Extract the [x, y] coordinate from the center of the cell holding the provided text.  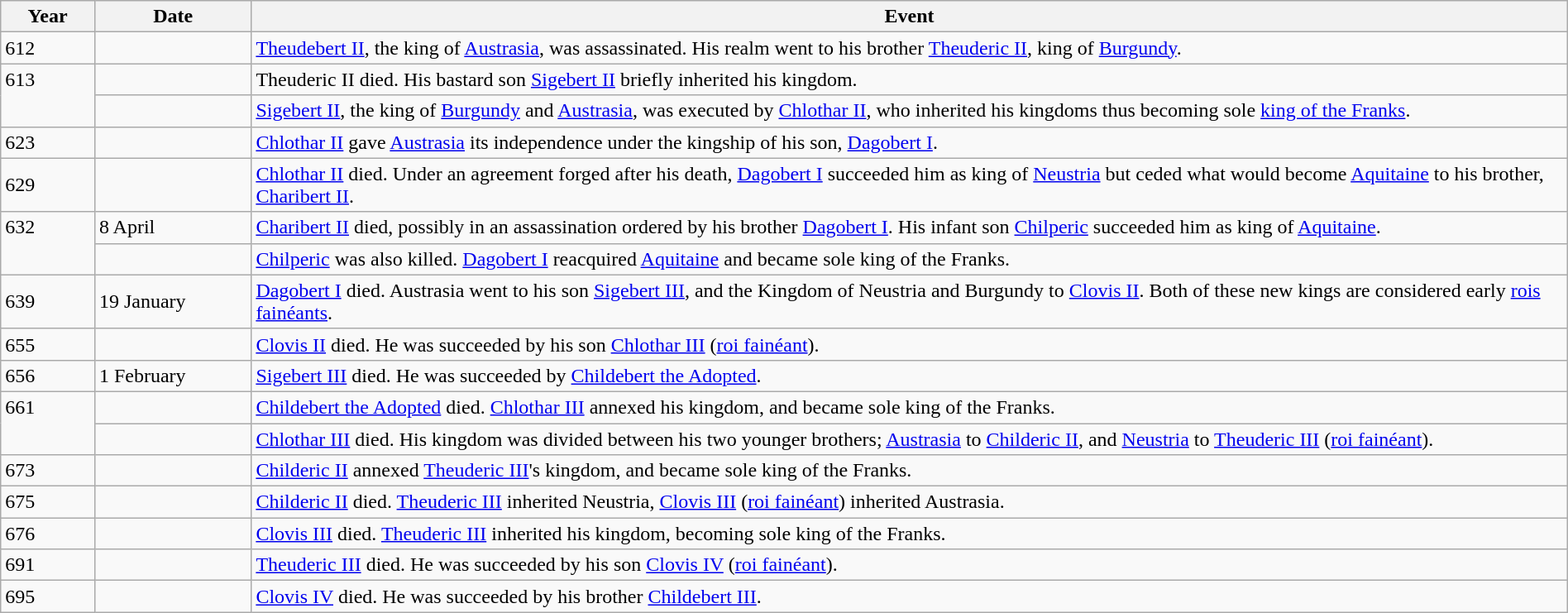
Childeric II annexed Theuderic III's kingdom, and became sole king of the Franks. [910, 471]
673 [48, 471]
Chlothar II gave Austrasia its independence under the kingship of his son, Dagobert I. [910, 142]
Childebert the Adopted died. Chlothar III annexed his kingdom, and became sole king of the Franks. [910, 407]
Sigebert II, the king of Burgundy and Austrasia, was executed by Chlothar II, who inherited his kingdoms thus becoming sole king of the Franks. [910, 111]
661 [48, 423]
695 [48, 596]
612 [48, 48]
Chlothar III died. His kingdom was divided between his two younger brothers; Austrasia to Childeric II, and Neustria to Theuderic III (roi fainéant). [910, 439]
Clovis IV died. He was succeeded by his brother Childebert III. [910, 596]
Year [48, 17]
1 February [172, 376]
676 [48, 534]
656 [48, 376]
623 [48, 142]
Theuderic III died. He was succeeded by his son Clovis IV (roi fainéant). [910, 565]
655 [48, 344]
Sigebert III died. He was succeeded by Childebert the Adopted. [910, 376]
Childeric II died. Theuderic III inherited Neustria, Clovis III (roi fainéant) inherited Austrasia. [910, 502]
Date [172, 17]
Clovis II died. He was succeeded by his son Chlothar III (roi fainéant). [910, 344]
675 [48, 502]
632 [48, 243]
19 January [172, 301]
Event [910, 17]
613 [48, 95]
Clovis III died. Theuderic III inherited his kingdom, becoming sole king of the Franks. [910, 534]
8 April [172, 227]
Theudebert II, the king of Austrasia, was assassinated. His realm went to his brother Theuderic II, king of Burgundy. [910, 48]
691 [48, 565]
Charibert II died, possibly in an assassination ordered by his brother Dagobert I. His infant son Chilperic succeeded him as king of Aquitaine. [910, 227]
Chilperic was also killed. Dagobert I reacquired Aquitaine and became sole king of the Franks. [910, 259]
629 [48, 185]
Theuderic II died. His bastard son Sigebert II briefly inherited his kingdom. [910, 79]
639 [48, 301]
